Search for the cell housing the specified text and yield its [X, Y] center coordinate. 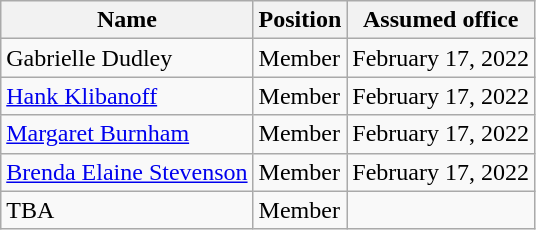
Name [127, 20]
Assumed office [441, 20]
Gabrielle Dudley [127, 58]
Margaret Burnham [127, 134]
Position [300, 20]
Brenda Elaine Stevenson [127, 172]
Hank Klibanoff [127, 96]
TBA [127, 210]
